Extract the (x, y) coordinate from the center of the cell holding the provided text.  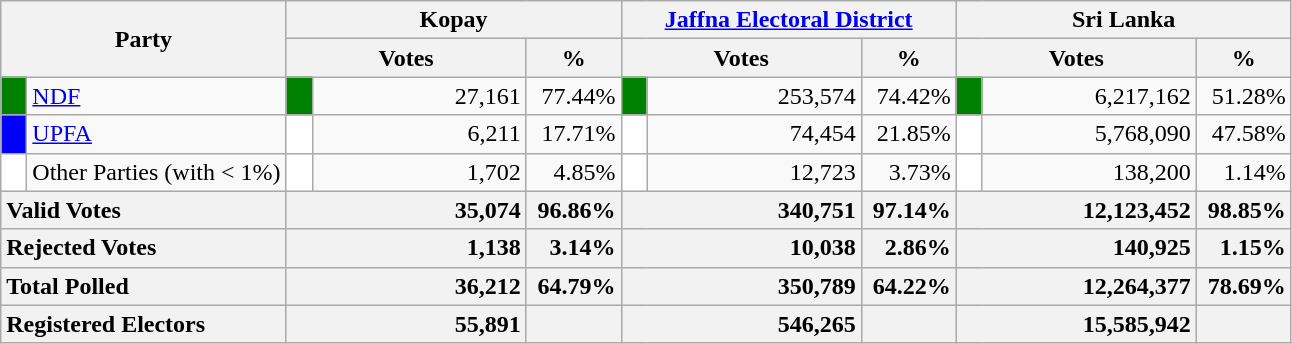
27,161 (419, 96)
12,723 (754, 172)
4.85% (574, 172)
UPFA (156, 134)
47.58% (1244, 134)
51.28% (1244, 96)
6,211 (419, 134)
36,212 (406, 286)
546,265 (741, 324)
Total Polled (144, 286)
NDF (156, 96)
Kopay (454, 20)
138,200 (1089, 172)
64.79% (574, 286)
64.22% (908, 286)
Other Parties (with < 1%) (156, 172)
77.44% (574, 96)
Sri Lanka (1124, 20)
12,123,452 (1076, 210)
96.86% (574, 210)
1.14% (1244, 172)
35,074 (406, 210)
10,038 (741, 248)
55,891 (406, 324)
350,789 (741, 286)
15,585,942 (1076, 324)
97.14% (908, 210)
3.73% (908, 172)
1.15% (1244, 248)
340,751 (741, 210)
17.71% (574, 134)
78.69% (1244, 286)
74,454 (754, 134)
Jaffna Electoral District (788, 20)
Registered Electors (144, 324)
12,264,377 (1076, 286)
140,925 (1076, 248)
1,138 (406, 248)
Valid Votes (144, 210)
5,768,090 (1089, 134)
3.14% (574, 248)
253,574 (754, 96)
2.86% (908, 248)
6,217,162 (1089, 96)
98.85% (1244, 210)
74.42% (908, 96)
1,702 (419, 172)
Rejected Votes (144, 248)
21.85% (908, 134)
Party (144, 39)
